Output the (X, Y) coordinate of the center of the cell containing the given text.  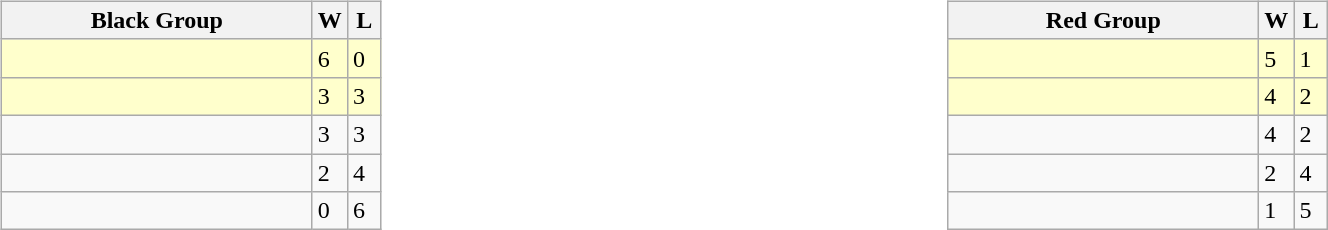
Black Group (156, 20)
Red Group (1104, 20)
